Capture the cell that displays the provided text and extract its [X, Y] central coordinate. 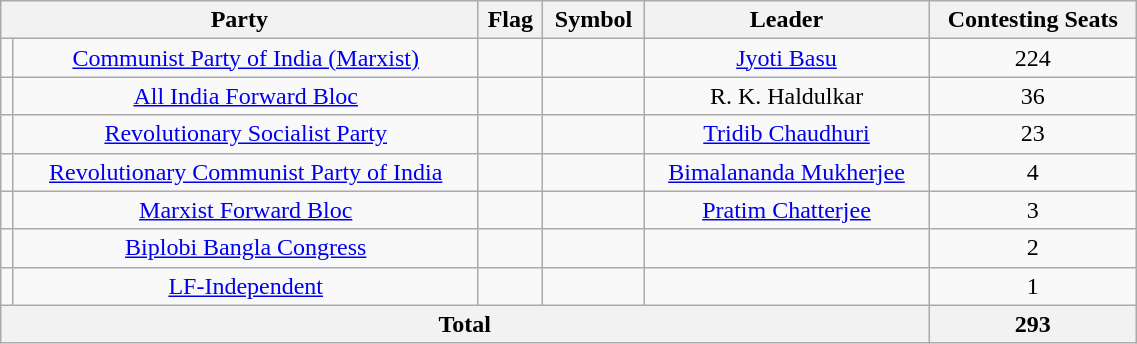
1 [1033, 286]
293 [1033, 324]
3 [1033, 210]
Contesting Seats [1033, 20]
224 [1033, 58]
2 [1033, 248]
Leader [786, 20]
LF-Independent [246, 286]
All India Forward Bloc [246, 96]
Revolutionary Socialist Party [246, 134]
Communist Party of India (Marxist) [246, 58]
R. K. Haldulkar [786, 96]
Biplobi Bangla Congress [246, 248]
Symbol [594, 20]
4 [1033, 172]
Party [240, 20]
Revolutionary Communist Party of India [246, 172]
36 [1033, 96]
Bimalananda Mukherjee [786, 172]
23 [1033, 134]
Jyoti Basu [786, 58]
Marxist Forward Bloc [246, 210]
Tridib Chaudhuri [786, 134]
Total [465, 324]
Pratim Chatterjee [786, 210]
Flag [510, 20]
